For the text-containing cell, return its midpoint in [X, Y] coordinate format. 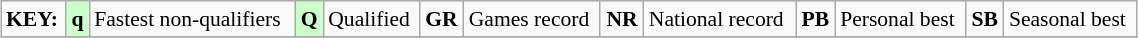
Fastest non-qualifiers [192, 19]
GR [442, 19]
Seasonal best [1070, 19]
SB [985, 19]
PB [816, 19]
Personal best [900, 19]
Qualified [371, 19]
Games record [532, 19]
KEY: [34, 19]
q [78, 19]
National record [720, 19]
NR [622, 19]
Q [309, 19]
